Scan for the cell matching the given text and deliver its (x, y) coordinate at center. 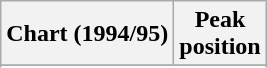
Peak position (220, 34)
Chart (1994/95) (88, 34)
